Extract the [X, Y] coordinate from the center of the cell holding the provided text.  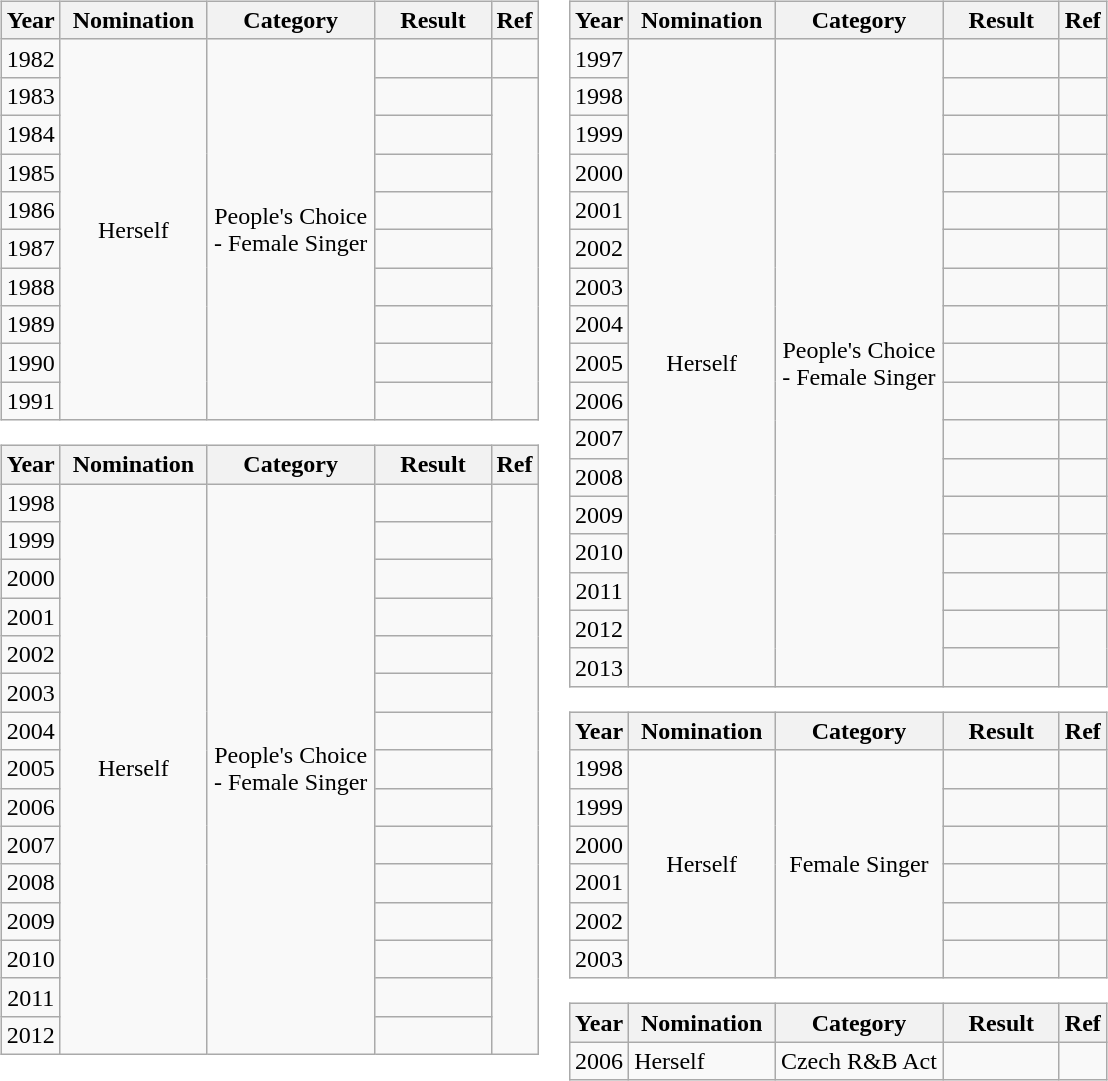
1983 [30, 96]
1986 [30, 211]
1984 [30, 134]
Czech R&B Act [860, 1061]
1988 [30, 287]
1997 [600, 58]
1991 [30, 401]
1985 [30, 173]
1987 [30, 249]
2013 [600, 667]
1982 [30, 58]
1989 [30, 325]
1990 [30, 363]
Female Singer [860, 864]
